For the text-containing cell, return its midpoint in (x, y) coordinate format. 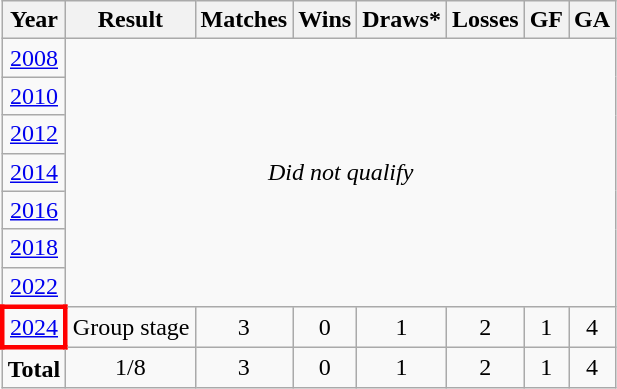
Group stage (130, 328)
Matches (244, 20)
GF (546, 20)
2024 (34, 328)
Losses (485, 20)
1/8 (130, 368)
Result (130, 20)
2018 (34, 248)
2014 (34, 172)
Total (34, 368)
Did not qualify (341, 173)
2016 (34, 210)
Draws* (402, 20)
2022 (34, 287)
2008 (34, 58)
Wins (325, 20)
GA (592, 20)
2010 (34, 96)
Year (34, 20)
2012 (34, 134)
